Provide the [x, y] coordinate of the cell's center where the given text is located.  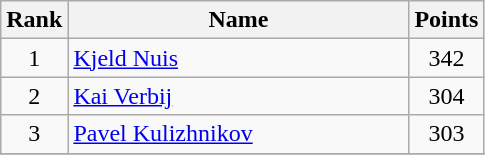
1 [34, 58]
303 [446, 134]
Kjeld Nuis [238, 58]
342 [446, 58]
2 [34, 96]
Kai Verbij [238, 96]
3 [34, 134]
Pavel Kulizhnikov [238, 134]
304 [446, 96]
Points [446, 20]
Name [238, 20]
Rank [34, 20]
